Scan for the cell matching the given text and deliver its (X, Y) coordinate at center. 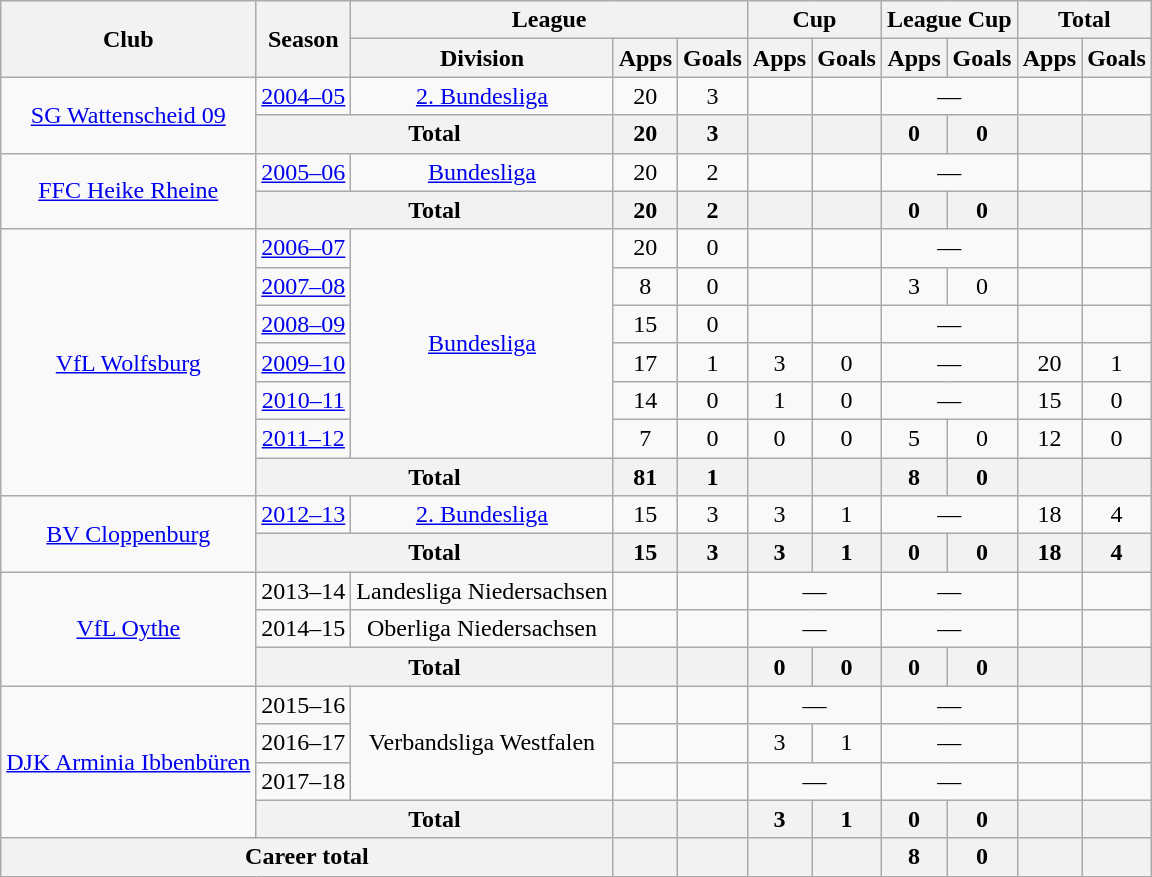
2011–12 (304, 438)
VfL Wolfsburg (128, 362)
Division (482, 58)
17 (645, 362)
SG Wattenscheid 09 (128, 115)
2008–09 (304, 324)
League (549, 20)
2009–10 (304, 362)
14 (645, 400)
81 (645, 477)
2007–08 (304, 286)
2005–06 (304, 172)
Season (304, 39)
Oberliga Niedersachsen (482, 629)
7 (645, 438)
2010–11 (304, 400)
League Cup (949, 20)
Landesliga Niedersachsen (482, 591)
BV Cloppenburg (128, 534)
2013–14 (304, 591)
Verbandsliga Westfalen (482, 743)
DJK Arminia Ibbenbüren (128, 762)
FFC Heike Rheine (128, 191)
2016–17 (304, 743)
2017–18 (304, 781)
2006–07 (304, 248)
Club (128, 39)
2004–05 (304, 96)
2014–15 (304, 629)
5 (914, 438)
Career total (307, 857)
VfL Oythe (128, 629)
2012–13 (304, 515)
2015–16 (304, 705)
12 (1049, 438)
Cup (814, 20)
